Extract the [X, Y] coordinate from the center of the cell holding the provided text.  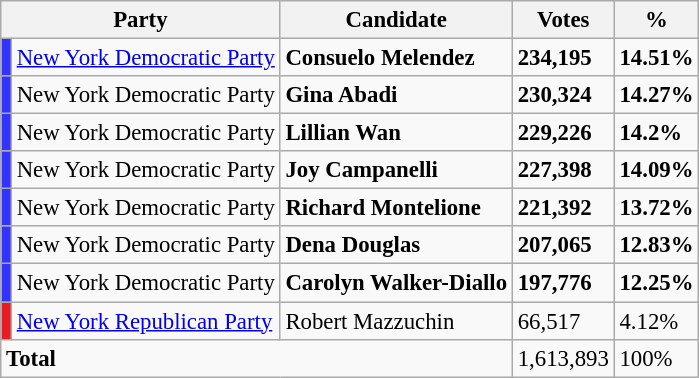
221,392 [563, 208]
66,517 [563, 321]
12.83% [656, 245]
Dena Douglas [396, 245]
Gina Abadi [396, 95]
Total [257, 358]
13.72% [656, 208]
207,065 [563, 245]
Consuelo Melendez [396, 58]
Party [140, 20]
229,226 [563, 133]
Votes [563, 20]
14.2% [656, 133]
14.09% [656, 170]
New York Republican Party [146, 321]
Carolyn Walker-Diallo [396, 283]
Candidate [396, 20]
234,195 [563, 58]
100% [656, 358]
14.27% [656, 95]
Lillian Wan [396, 133]
230,324 [563, 95]
197,776 [563, 283]
Robert Mazzuchin [396, 321]
12.25% [656, 283]
14.51% [656, 58]
Joy Campanelli [396, 170]
227,398 [563, 170]
Richard Montelione [396, 208]
% [656, 20]
1,613,893 [563, 358]
4.12% [656, 321]
